Return [X, Y] of the center of cell containing provided text 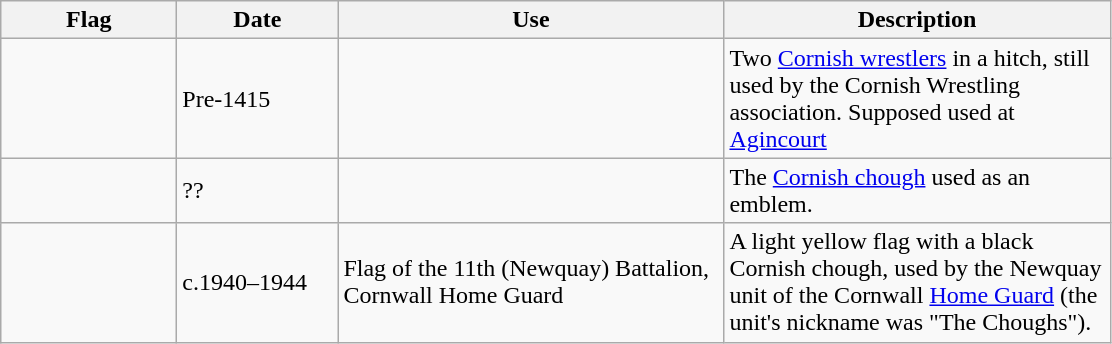
Description [917, 20]
Flag of the 11th (Newquay) Battalion, Cornwall Home Guard [531, 282]
?? [258, 190]
Two Cornish wrestlers in a hitch, still used by the Cornish Wrestling association. Supposed used at Agincourt [917, 98]
c.1940–1944 [258, 282]
A light yellow flag with a black Cornish chough, used by the Newquay unit of the Cornwall Home Guard (the unit's nickname was "The Choughs"). [917, 282]
The Cornish chough used as an emblem. [917, 190]
Flag [89, 20]
Pre-1415 [258, 98]
Date [258, 20]
Use [531, 20]
